Output the (x, y) coordinate of the center of the cell containing the given text.  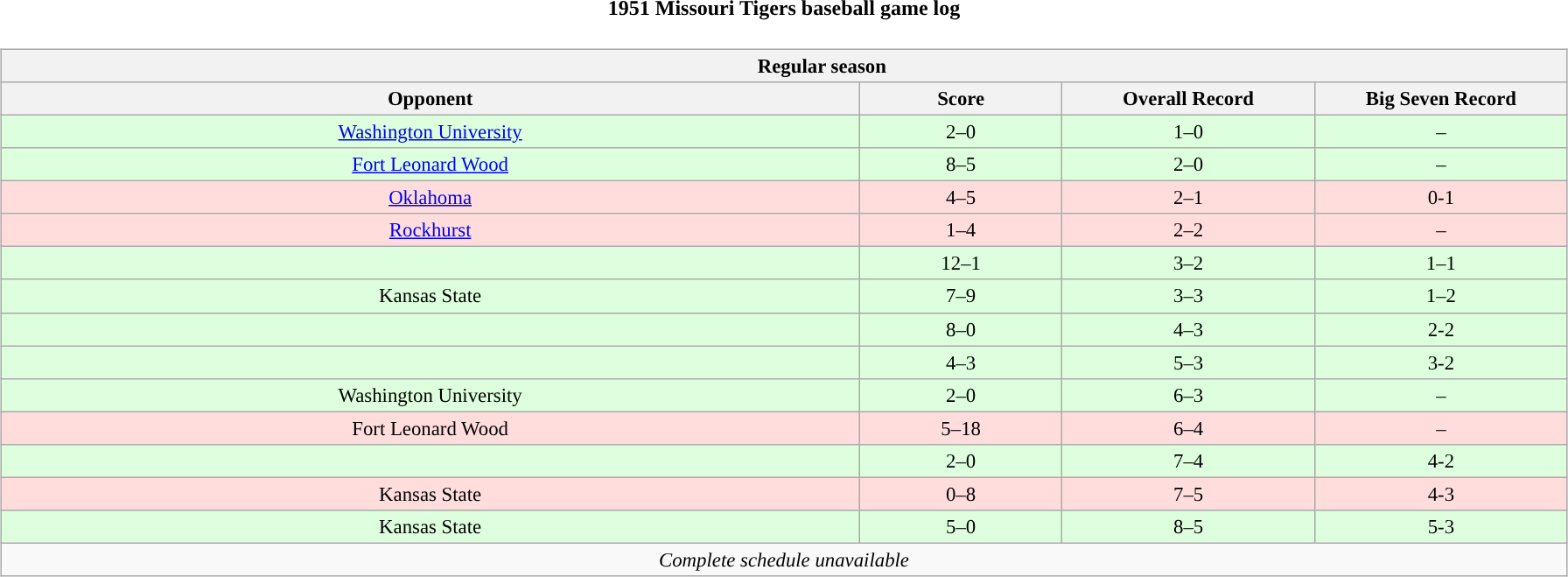
5–3 (1188, 362)
7–5 (1188, 494)
1–2 (1440, 296)
0-1 (1440, 198)
1–0 (1188, 131)
8–0 (961, 329)
6–3 (1188, 395)
2-2 (1440, 329)
12–1 (961, 264)
2–1 (1188, 198)
4–5 (961, 198)
5–18 (961, 428)
Regular season (784, 66)
3–3 (1188, 296)
3–2 (1188, 264)
Oklahoma (430, 198)
2–2 (1188, 230)
5-3 (1440, 527)
Rockhurst (430, 230)
Big Seven Record (1440, 99)
Score (961, 99)
7–9 (961, 296)
3-2 (1440, 362)
7–4 (1188, 461)
1–4 (961, 230)
1–1 (1440, 264)
6–4 (1188, 428)
Complete schedule unavailable (784, 559)
4-2 (1440, 461)
Overall Record (1188, 99)
0–8 (961, 494)
4-3 (1440, 494)
Opponent (430, 99)
5–0 (961, 527)
